Determine the [X, Y] coordinate at the center of the cell enclosing the given text.  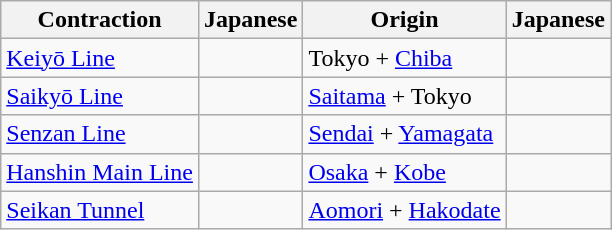
Osaka + Kobe [404, 172]
Tokyo + Chiba [404, 58]
Contraction [100, 20]
Seikan Tunnel [100, 210]
Sendai + Yamagata [404, 134]
Hanshin Main Line [100, 172]
Origin [404, 20]
Saitama + Tokyo [404, 96]
Senzan Line [100, 134]
Saikyō Line [100, 96]
Keiyō Line [100, 58]
Aomori + Hakodate [404, 210]
